Return the [x, y] coordinate for the center point of the cell that contains the specified text.  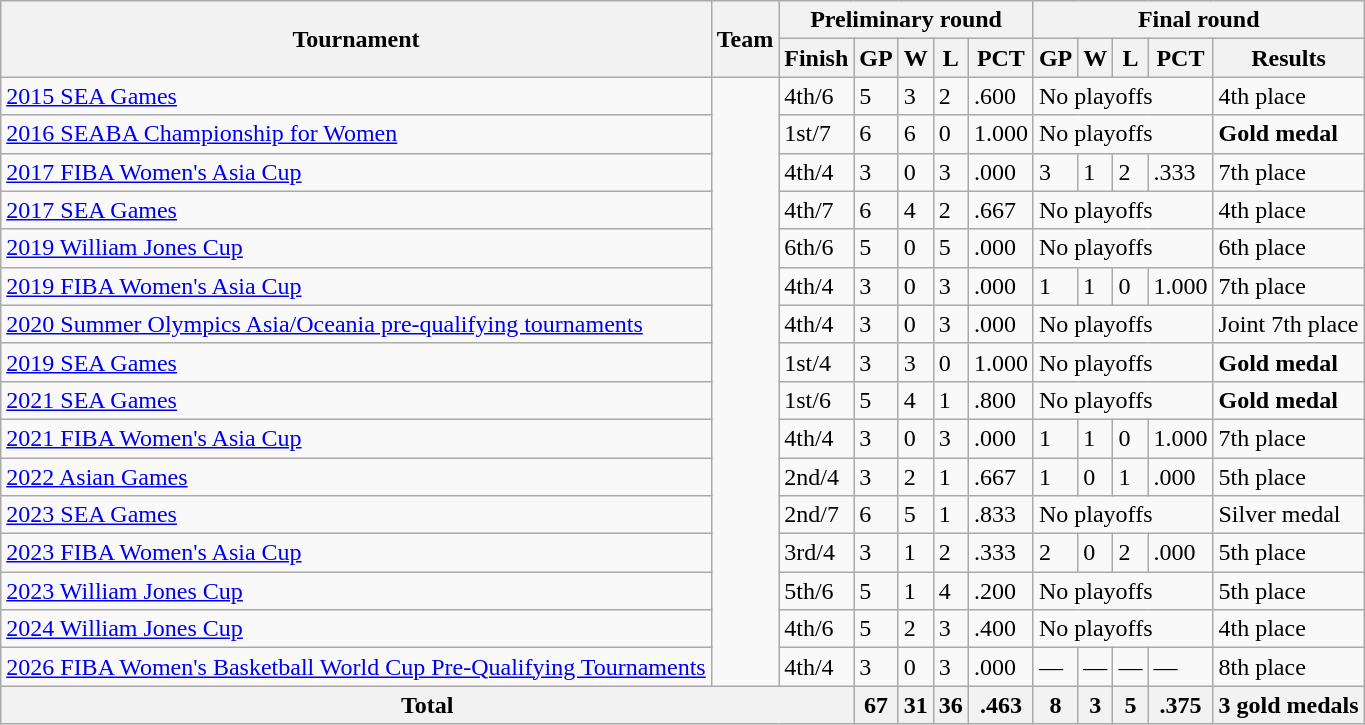
2nd/7 [816, 515]
2017 SEA Games [356, 210]
2015 SEA Games [356, 96]
67 [876, 705]
2016 SEABA Championship for Women [356, 134]
2017 FIBA Women's Asia Cup [356, 172]
8th place [1288, 667]
8 [1055, 705]
5th/6 [816, 591]
6th place [1288, 248]
Results [1288, 58]
2021 FIBA Women's Asia Cup [356, 438]
2nd/4 [816, 477]
2023 SEA Games [356, 515]
2026 FIBA Women's Basketball World Cup Pre-Qualifying Tournaments [356, 667]
3 gold medals [1288, 705]
2024 William Jones Cup [356, 629]
2023 FIBA Women's Asia Cup [356, 553]
36 [950, 705]
Preliminary round [906, 20]
Finish [816, 58]
2019 William Jones Cup [356, 248]
3rd/4 [816, 553]
.200 [1000, 591]
4th/7 [816, 210]
2019 SEA Games [356, 362]
Final round [1198, 20]
.463 [1000, 705]
6th/6 [816, 248]
.600 [1000, 96]
.375 [1180, 705]
2019 FIBA Women's Asia Cup [356, 286]
Joint 7th place [1288, 324]
1st/6 [816, 400]
Team [745, 39]
1st/7 [816, 134]
2020 Summer Olympics Asia/Oceania pre-qualifying tournaments [356, 324]
.400 [1000, 629]
31 [916, 705]
1st/4 [816, 362]
Tournament [356, 39]
.833 [1000, 515]
2023 William Jones Cup [356, 591]
2022 Asian Games [356, 477]
2021 SEA Games [356, 400]
Silver medal [1288, 515]
.800 [1000, 400]
Total [428, 705]
